Detect which cell encompasses the target text, then output its [X, Y] center coordinate. 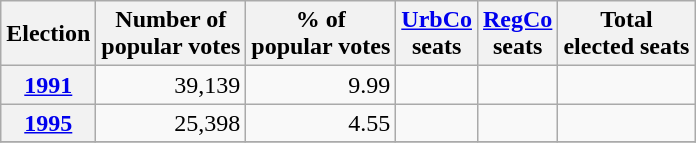
RegCoseats [517, 34]
25,398 [171, 123]
Totalelected seats [626, 34]
% ofpopular votes [321, 34]
9.99 [321, 85]
Election [48, 34]
4.55 [321, 123]
1991 [48, 85]
1995 [48, 123]
39,139 [171, 85]
UrbCoseats [437, 34]
Number ofpopular votes [171, 34]
